Scan for the cell matching the given text and deliver its [x, y] coordinate at center. 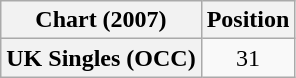
31 [248, 58]
UK Singles (OCC) [101, 58]
Position [248, 20]
Chart (2007) [101, 20]
